Extract the (X, Y) coordinate from the center of the cell holding the provided text.  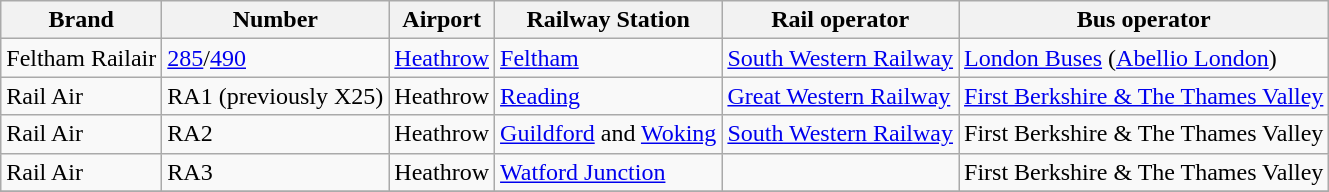
Feltham (608, 58)
RA3 (276, 172)
Rail operator (840, 20)
RA2 (276, 134)
Great Western Railway (840, 96)
285/490 (276, 58)
Brand (82, 20)
Airport (442, 20)
Feltham Railair (82, 58)
Guildford and Woking (608, 134)
Watford Junction (608, 172)
Railway Station (608, 20)
Bus operator (1144, 20)
RA1 (previously X25) (276, 96)
London Buses (Abellio London) (1144, 58)
Number (276, 20)
Reading (608, 96)
